Pinpoint the cell where the given text exists, returning its [X, Y] midpoint coordinate. 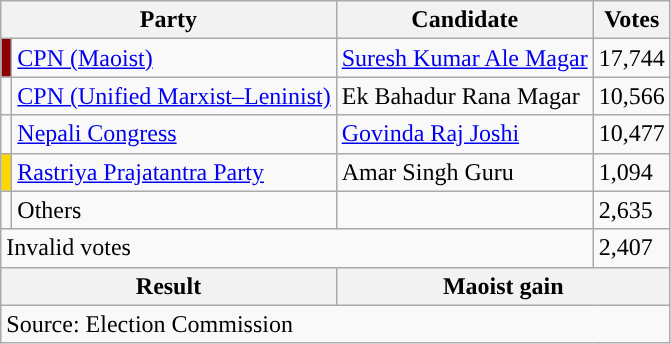
Ek Bahadur Rana Magar [464, 96]
CPN (Unified Marxist–Leninist) [174, 96]
Maoist gain [503, 286]
Suresh Kumar Ale Magar [464, 58]
Govinda Raj Joshi [464, 134]
Amar Singh Guru [464, 172]
10,477 [632, 134]
Party [168, 20]
17,744 [632, 58]
10,566 [632, 96]
Invalid votes [297, 248]
Source: Election Commission [336, 324]
CPN (Maoist) [174, 58]
Others [174, 210]
Votes [632, 20]
1,094 [632, 172]
Candidate [464, 20]
2,635 [632, 210]
Nepali Congress [174, 134]
Result [168, 286]
Rastriya Prajatantra Party [174, 172]
2,407 [632, 248]
